Scan for the cell matching the given text and deliver its [X, Y] coordinate at center. 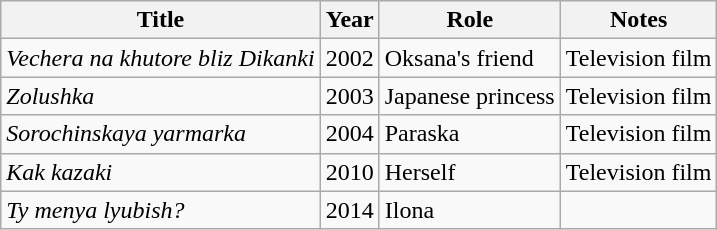
Sorochinskaya yarmarka [160, 134]
Role [470, 20]
Notes [638, 20]
Paraska [470, 134]
2003 [350, 96]
Zolushka [160, 96]
Ilona [470, 210]
2004 [350, 134]
Oksana's friend [470, 58]
Kak kazaki [160, 172]
2002 [350, 58]
Year [350, 20]
Title [160, 20]
Ty menya lyubish? [160, 210]
2010 [350, 172]
Vechera na khutore bliz Dikanki [160, 58]
Herself [470, 172]
Japanese princess [470, 96]
2014 [350, 210]
